Return the [x, y] coordinate for the center point of the cell that contains the specified text.  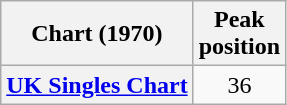
UK Singles Chart [97, 85]
36 [239, 85]
Chart (1970) [97, 34]
Peakposition [239, 34]
